Return the [X, Y] coordinate for the center point of the cell that contains the specified text.  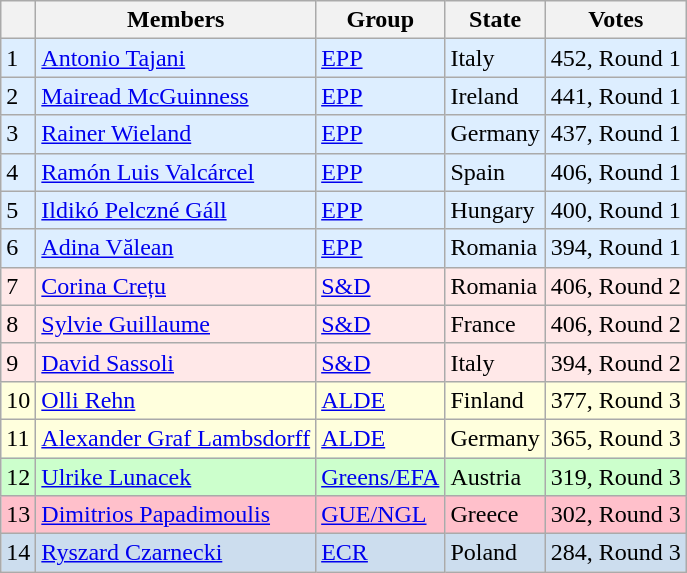
400, Round 1 [616, 210]
Votes [616, 20]
3 [18, 134]
5 [18, 210]
ECR [380, 553]
437, Round 1 [616, 134]
302, Round 3 [616, 515]
8 [18, 324]
Adina Vălean [176, 248]
Ildikó Pelczné Gáll [176, 210]
394, Round 2 [616, 362]
9 [18, 362]
Austria [495, 477]
377, Round 3 [616, 400]
Corina Crețu [176, 286]
Rainer Wieland [176, 134]
452, Round 1 [616, 58]
Hungary [495, 210]
GUE/NGL [380, 515]
12 [18, 477]
6 [18, 248]
Members [176, 20]
319, Round 3 [616, 477]
Dimitrios Papadimoulis [176, 515]
11 [18, 438]
Finland [495, 400]
Ireland [495, 96]
441, Round 1 [616, 96]
13 [18, 515]
2 [18, 96]
406, Round 1 [616, 172]
Ulrike Lunacek [176, 477]
7 [18, 286]
David Sassoli [176, 362]
365, Round 3 [616, 438]
Group [380, 20]
394, Round 1 [616, 248]
Sylvie Guillaume [176, 324]
284, Round 3 [616, 553]
Ramón Luis Valcárcel [176, 172]
14 [18, 553]
10 [18, 400]
Mairead McGuinness [176, 96]
Poland [495, 553]
Spain [495, 172]
Ryszard Czarnecki [176, 553]
Olli Rehn [176, 400]
1 [18, 58]
Greece [495, 515]
Alexander Graf Lambsdorff [176, 438]
Greens/EFA [380, 477]
4 [18, 172]
State [495, 20]
France [495, 324]
Antonio Tajani [176, 58]
